Search for the cell housing the specified text and yield its [X, Y] center coordinate. 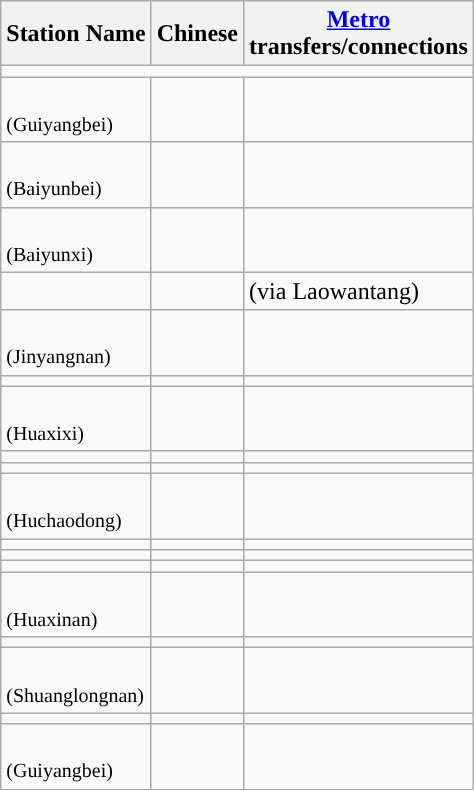
(Baiyunbei) [76, 174]
(Baiyunxi) [76, 240]
(Shuanglongnan) [76, 680]
(via Laowantang) [359, 291]
Station Name [76, 34]
(Huaxixi) [76, 418]
Chinese [197, 34]
Metrotransfers/connections [359, 34]
(Jinyangnan) [76, 342]
(Huaxinan) [76, 604]
(Huchaodong) [76, 506]
